Extract the (X, Y) coordinate from the center of the cell holding the provided text.  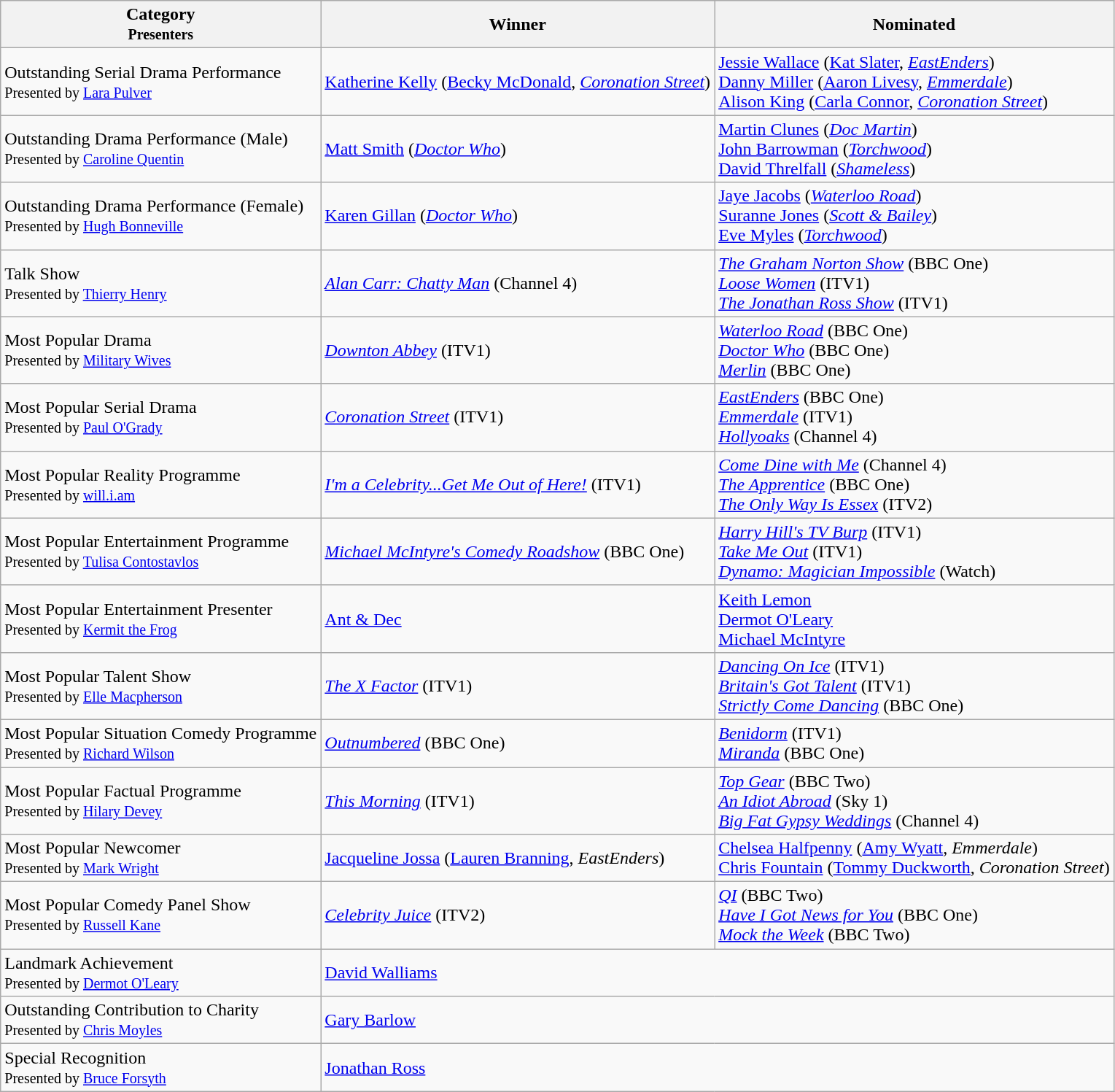
Keith LemonDermot O'LearyMichael McIntyre (914, 619)
CategoryPresenters (160, 25)
Karen Gillan (Doctor Who) (518, 216)
The Graham Norton Show (BBC One)Loose Women (ITV1)The Jonathan Ross Show (ITV1) (914, 283)
Most Popular Entertainment ProgrammePresented by Tulisa Contostavlos (160, 551)
Jaye Jacobs (Waterloo Road)Suranne Jones (Scott & Bailey)Eve Myles (Torchwood) (914, 216)
Katherine Kelly (Becky McDonald, Coronation Street) (518, 82)
Chelsea Halfpenny (Amy Wyatt, Emmerdale)Chris Fountain (Tommy Duckworth, Coronation Street) (914, 858)
Most Popular Entertainment PresenterPresented by Kermit the Frog (160, 619)
David Walliams (718, 973)
Nominated (914, 25)
Michael McIntyre's Comedy Roadshow (BBC One) (518, 551)
The X Factor (ITV1) (518, 686)
Outstanding Drama Performance (Female)Presented by Hugh Bonneville (160, 216)
Most Popular Newcomer Presented by Mark Wright (160, 858)
Most Popular DramaPresented by Military Wives (160, 350)
EastEnders (BBC One)Emmerdale (ITV1)Hollyoaks (Channel 4) (914, 417)
Downton Abbey (ITV1) (518, 350)
Jonathan Ross (718, 1068)
Dancing On Ice (ITV1)Britain's Got Talent (ITV1)Strictly Come Dancing (BBC One) (914, 686)
Outstanding Serial Drama Performance Presented by Lara Pulver (160, 82)
Ant & Dec (518, 619)
Most Popular Comedy Panel ShowPresented by Russell Kane (160, 915)
Outstanding Drama Performance (Male)Presented by Caroline Quentin (160, 149)
Benidorm (ITV1)Miranda (BBC One) (914, 743)
Jacqueline Jossa (Lauren Branning, EastEnders) (518, 858)
Alan Carr: Chatty Man (Channel 4) (518, 283)
Jessie Wallace (Kat Slater, EastEnders)Danny Miller (Aaron Livesy, Emmerdale)Alison King (Carla Connor, Coronation Street) (914, 82)
Landmark AchievementPresented by Dermot O'Leary (160, 973)
Special RecognitionPresented by Bruce Forsyth (160, 1068)
Most Popular Serial DramaPresented by Paul O'Grady (160, 417)
Martin Clunes (Doc Martin)John Barrowman (Torchwood)David Threlfall (Shameless) (914, 149)
Outnumbered (BBC One) (518, 743)
Talk ShowPresented by Thierry Henry (160, 283)
Most Popular Reality ProgrammePresented by will.i.am (160, 484)
Most Popular Factual ProgrammePresented by Hilary Devey (160, 801)
Waterloo Road (BBC One)Doctor Who (BBC One)Merlin (BBC One) (914, 350)
QI (BBC Two)Have I Got News for You (BBC One)Mock the Week (BBC Two) (914, 915)
I'm a Celebrity...Get Me Out of Here! (ITV1) (518, 484)
Outstanding Contribution to CharityPresented by Chris Moyles (160, 1020)
Gary Barlow (718, 1020)
Winner (518, 25)
Most Popular Talent ShowPresented by Elle Macpherson (160, 686)
This Morning (ITV1) (518, 801)
Come Dine with Me (Channel 4)The Apprentice (BBC One)The Only Way Is Essex (ITV2) (914, 484)
Matt Smith (Doctor Who) (518, 149)
Coronation Street (ITV1) (518, 417)
Top Gear (BBC Two)An Idiot Abroad (Sky 1)Big Fat Gypsy Weddings (Channel 4) (914, 801)
Celebrity Juice (ITV2) (518, 915)
Most Popular Situation Comedy ProgrammePresented by Richard Wilson (160, 743)
Harry Hill's TV Burp (ITV1)Take Me Out (ITV1)Dynamo: Magician Impossible (Watch) (914, 551)
